Search for the cell housing the specified text and yield its [x, y] center coordinate. 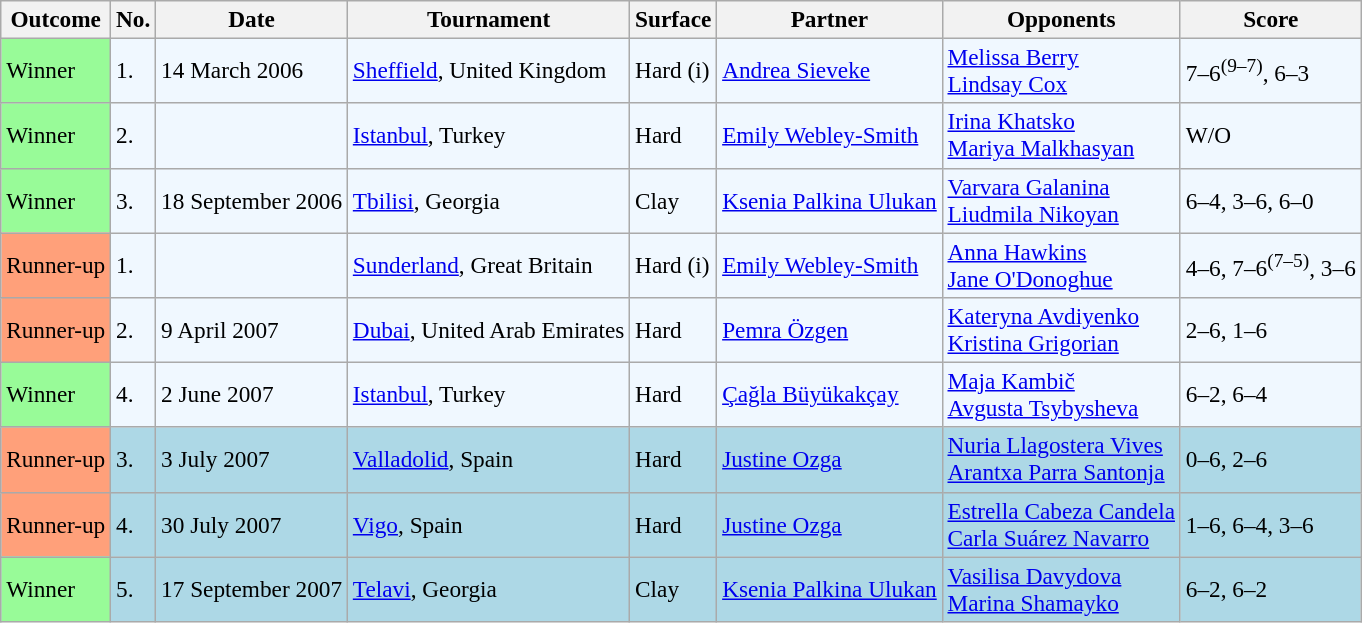
5. [134, 588]
6–4, 3–6, 6–0 [1270, 200]
Irina Khatsko Mariya Malkhasyan [1061, 136]
6–2, 6–2 [1270, 588]
6–2, 6–4 [1270, 394]
14 March 2006 [252, 70]
Pemra Özgen [830, 330]
1–6, 6–4, 3–6 [1270, 524]
0–6, 2–6 [1270, 460]
Dubai, United Arab Emirates [488, 330]
Vigo, Spain [488, 524]
Kateryna Avdiyenko Kristina Grigorian [1061, 330]
2–6, 1–6 [1270, 330]
3 July 2007 [252, 460]
Outcome [56, 19]
Tournament [488, 19]
Score [1270, 19]
Surface [674, 19]
18 September 2006 [252, 200]
Nuria Llagostera Vives Arantxa Parra Santonja [1061, 460]
7–6(9–7), 6–3 [1270, 70]
Telavi, Georgia [488, 588]
9 April 2007 [252, 330]
Varvara Galanina Liudmila Nikoyan [1061, 200]
2 June 2007 [252, 394]
Valladolid, Spain [488, 460]
30 July 2007 [252, 524]
No. [134, 19]
Melissa Berry Lindsay Cox [1061, 70]
Andrea Sieveke [830, 70]
Vasilisa Davydova Marina Shamayko [1061, 588]
Partner [830, 19]
Anna Hawkins Jane O'Donoghue [1061, 264]
Opponents [1061, 19]
Maja Kambič Avgusta Tsybysheva [1061, 394]
17 September 2007 [252, 588]
Estrella Cabeza Candela Carla Suárez Navarro [1061, 524]
Çağla Büyükakçay [830, 394]
Sunderland, Great Britain [488, 264]
Sheffield, United Kingdom [488, 70]
Tbilisi, Georgia [488, 200]
Date [252, 19]
W/O [1270, 136]
4–6, 7–6(7–5), 3–6 [1270, 264]
